From the cell containing the given text, extract its center point as (x, y) coordinate. 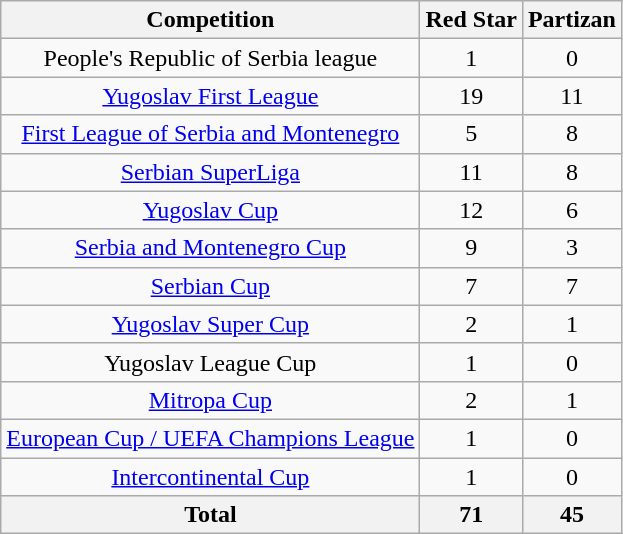
Yugoslav Cup (210, 210)
3 (572, 248)
71 (471, 515)
9 (471, 248)
5 (471, 134)
Serbian Cup (210, 286)
Total (210, 515)
19 (471, 96)
Yugoslav Super Cup (210, 324)
Intercontinental Cup (210, 477)
Serbia and Montenegro Cup (210, 248)
First League of Serbia and Montenegro (210, 134)
12 (471, 210)
Partizan (572, 20)
Yugoslav League Cup (210, 362)
European Cup / UEFA Champions League (210, 438)
Red Star (471, 20)
Yugoslav First League (210, 96)
Mitropa Cup (210, 400)
6 (572, 210)
45 (572, 515)
Competition (210, 20)
People's Republic of Serbia league (210, 58)
Serbian SuperLiga (210, 172)
